Return the (x, y) coordinate for the center point of the cell that contains the specified text.  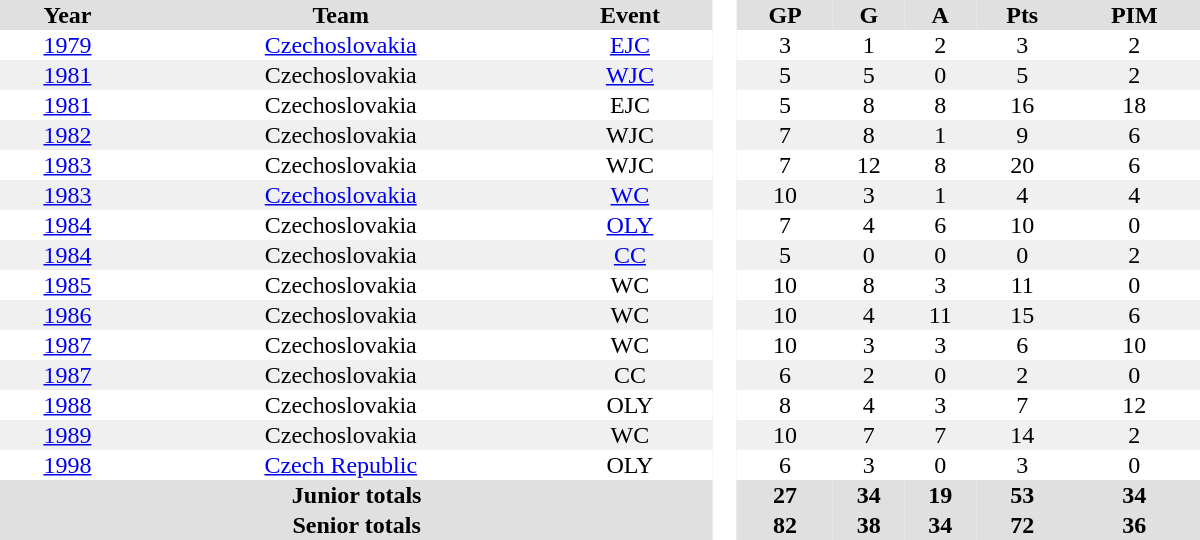
72 (1022, 525)
Event (630, 15)
1985 (68, 285)
Team (341, 15)
1988 (68, 405)
1986 (68, 315)
19 (940, 495)
16 (1022, 105)
GP (785, 15)
1979 (68, 45)
1982 (68, 135)
20 (1022, 165)
Pts (1022, 15)
27 (785, 495)
14 (1022, 435)
A (940, 15)
Year (68, 15)
Senior totals (356, 525)
15 (1022, 315)
Czech Republic (341, 465)
82 (785, 525)
38 (868, 525)
1998 (68, 465)
1989 (68, 435)
36 (1134, 525)
53 (1022, 495)
PIM (1134, 15)
G (868, 15)
18 (1134, 105)
9 (1022, 135)
Junior totals (356, 495)
